For the text-containing cell, return its midpoint in (x, y) coordinate format. 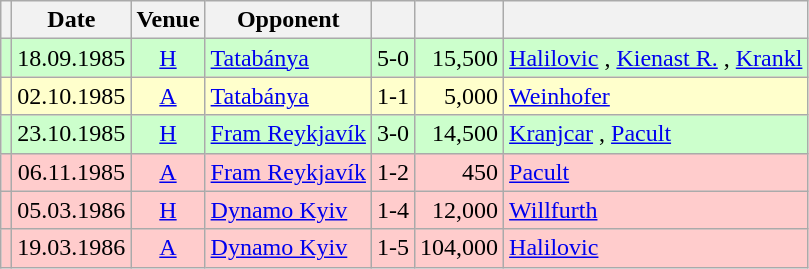
Willfurth (656, 210)
1-5 (392, 248)
5-0 (392, 58)
1-2 (392, 172)
450 (460, 172)
3-0 (392, 134)
19.03.1986 (72, 248)
5,000 (460, 96)
104,000 (460, 248)
1-4 (392, 210)
Date (72, 20)
18.09.1985 (72, 58)
02.10.1985 (72, 96)
12,000 (460, 210)
Halilovic (656, 248)
Halilovic , Kienast R. , Krankl (656, 58)
23.10.1985 (72, 134)
Venue (168, 20)
14,500 (460, 134)
1-1 (392, 96)
Opponent (288, 20)
06.11.1985 (72, 172)
Weinhofer (656, 96)
Kranjcar , Pacult (656, 134)
05.03.1986 (72, 210)
Pacult (656, 172)
15,500 (460, 58)
